Determine the (x, y) coordinate at the center of the cell enclosing the given text.  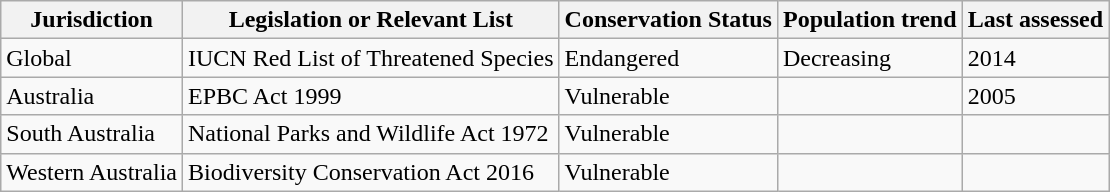
EPBC Act 1999 (372, 96)
Jurisdiction (92, 20)
National Parks and Wildlife Act 1972 (372, 134)
Australia (92, 96)
Global (92, 58)
Conservation Status (668, 20)
IUCN Red List of Threatened Species (372, 58)
South Australia (92, 134)
Biodiversity Conservation Act 2016 (372, 172)
Decreasing (870, 58)
Legislation or Relevant List (372, 20)
Western Australia (92, 172)
Endangered (668, 58)
Last assessed (1035, 20)
Population trend (870, 20)
2014 (1035, 58)
2005 (1035, 96)
